Identify which cell holds the provided text, then report its [x, y] central coordinate. 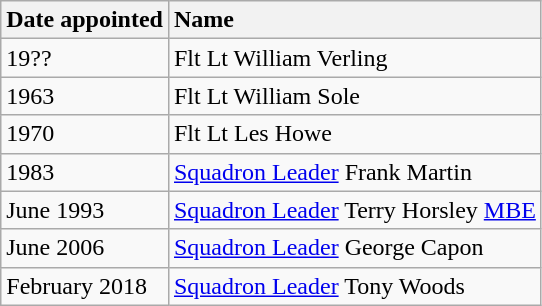
Flt Lt Les Howe [354, 134]
February 2018 [85, 286]
1963 [85, 96]
Date appointed [85, 20]
Squadron Leader Frank Martin [354, 172]
Squadron Leader Terry Horsley MBE [354, 210]
June 1993 [85, 210]
Squadron Leader Tony Woods [354, 286]
1970 [85, 134]
June 2006 [85, 248]
1983 [85, 172]
Squadron Leader George Capon [354, 248]
19?? [85, 58]
Flt Lt William Sole [354, 96]
Flt Lt William Verling [354, 58]
Name [354, 20]
